Identify which cell holds the provided text, then report its (X, Y) central coordinate. 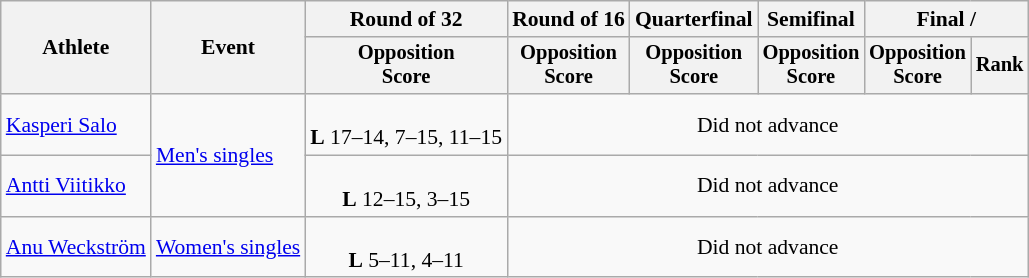
Event (228, 48)
Kasperi Salo (76, 124)
Women's singles (228, 248)
L 17–14, 7–15, 11–15 (406, 124)
L 5–11, 4–11 (406, 248)
Final / (946, 19)
Anu Weckström (76, 248)
Antti Viitikko (76, 186)
Men's singles (228, 155)
Athlete (76, 48)
Quarterfinal (694, 19)
Rank (1000, 66)
Semifinal (812, 19)
L 12–15, 3–15 (406, 186)
Round of 32 (406, 19)
Round of 16 (568, 19)
